Pinpoint the cell where the given text exists, returning its (x, y) midpoint coordinate. 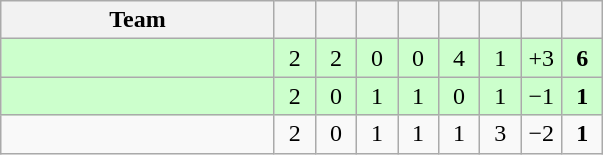
Team (138, 20)
3 (500, 134)
4 (460, 58)
6 (582, 58)
−2 (542, 134)
−1 (542, 96)
+3 (542, 58)
